Identify which cell holds the provided text, then report its [X, Y] central coordinate. 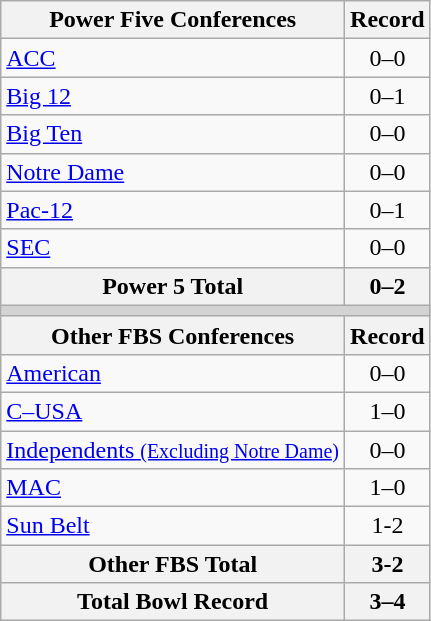
American [173, 373]
3-2 [388, 564]
C–USA [173, 411]
Big 12 [173, 96]
Power Five Conferences [173, 20]
Independents (Excluding Notre Dame) [173, 449]
ACC [173, 58]
Other FBS Conferences [173, 335]
SEC [173, 248]
1-2 [388, 526]
0–2 [388, 286]
Big Ten [173, 134]
Other FBS Total [173, 564]
Total Bowl Record [173, 602]
3–4 [388, 602]
Power 5 Total [173, 286]
Notre Dame [173, 172]
MAC [173, 488]
Pac-12 [173, 210]
Sun Belt [173, 526]
